Output the [X, Y] coordinate of the center of the cell containing the given text.  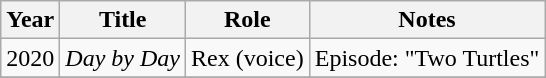
Episode: "Two Turtles" [427, 58]
Role [248, 20]
2020 [30, 58]
Title [123, 20]
Notes [427, 20]
Day by Day [123, 58]
Year [30, 20]
Rex (voice) [248, 58]
